Capture the cell that displays the provided text and extract its (x, y) central coordinate. 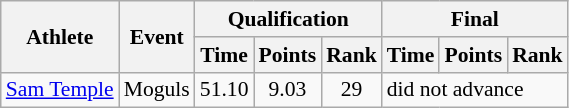
Qualification (288, 19)
Final (475, 19)
did not advance (475, 90)
51.10 (224, 90)
Sam Temple (60, 90)
Event (157, 36)
Athlete (60, 36)
Moguls (157, 90)
29 (352, 90)
9.03 (288, 90)
